Scan for the cell matching the given text and deliver its (x, y) coordinate at center. 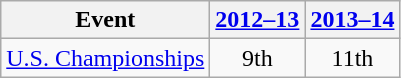
Event (106, 20)
U.S. Championships (106, 58)
9th (258, 58)
2013–14 (352, 20)
2012–13 (258, 20)
11th (352, 58)
